Output the (X, Y) coordinate of the center of the cell containing the given text.  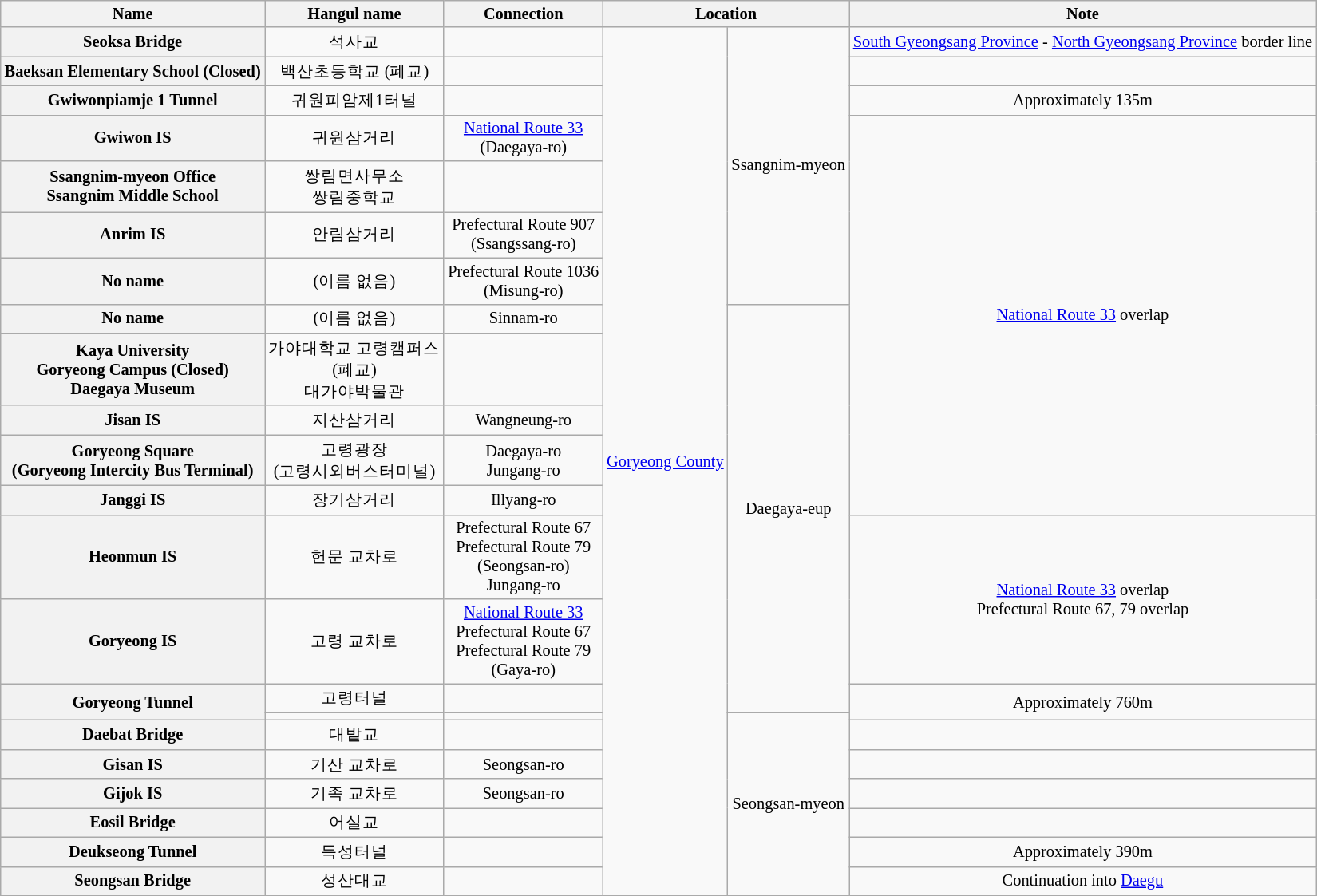
Approximately 135m (1082, 101)
기산 교차로 (354, 764)
Wangneung-ro (524, 420)
Note (1082, 14)
성산대교 (354, 881)
National Route 33Prefectural Route 67Prefectural Route 79(Gaya-ro) (524, 641)
Jisan IS (132, 420)
고령 교차로 (354, 641)
귀원삼거리 (354, 138)
Ssangnim-myeon (788, 166)
National Route 33 overlapPrefectural Route 67, 79 overlap (1082, 598)
Approximately 390m (1082, 852)
어실교 (354, 822)
Connection (524, 14)
Seoksa Bridge (132, 41)
Prefectural Route 67Prefectural Route 79(Seongsan-ro)Jungang-ro (524, 557)
득성터널 (354, 852)
Goryeong IS (132, 641)
Heonmun IS (132, 557)
Approximately 760m (1082, 701)
Location (726, 14)
Seongsan Bridge (132, 881)
Janggi IS (132, 499)
Sinnam-ro (524, 319)
Seongsan-myeon (788, 804)
South Gyeongsang Province - North Gyeongsang Province border line (1082, 41)
Baeksan Elementary School (Closed) (132, 72)
Hangul name (354, 14)
Ssangnim-myeon OfficeSsangnim Middle School (132, 187)
고령터널 (354, 697)
기족 교차로 (354, 793)
Daebat Bridge (132, 734)
Deukseong Tunnel (132, 852)
가야대학교 고령캠퍼스(폐교)대가야박물관 (354, 369)
Continuation into Daegu (1082, 881)
지산삼거리 (354, 420)
Daegaya-eup (788, 508)
백산초등학교 (폐교) (354, 72)
귀원피암제1터널 (354, 101)
Goryeong Tunnel (132, 701)
Gwiwon IS (132, 138)
안림삼거리 (354, 235)
Goryeong County (665, 461)
Gwiwonpiamje 1 Tunnel (132, 101)
대밭교 (354, 734)
National Route 33 overlap (1082, 314)
고령광장(고령시외버스터미널) (354, 460)
Prefectural Route 1036(Misung-ro) (524, 281)
Daegaya-roJungang-ro (524, 460)
장기삼거리 (354, 499)
Eosil Bridge (132, 822)
Kaya UniversityGoryeong Campus (Closed)Daegaya Museum (132, 369)
Name (132, 14)
Anrim IS (132, 235)
헌문 교차로 (354, 557)
Prefectural Route 907(Ssangssang-ro) (524, 235)
Gisan IS (132, 764)
쌍림면사무소쌍림중학교 (354, 187)
Goryeong Square(Goryeong Intercity Bus Terminal) (132, 460)
National Route 33(Daegaya-ro) (524, 138)
석사교 (354, 41)
Illyang-ro (524, 499)
Gijok IS (132, 793)
